Extract the [X, Y] coordinate from the center of the cell holding the provided text.  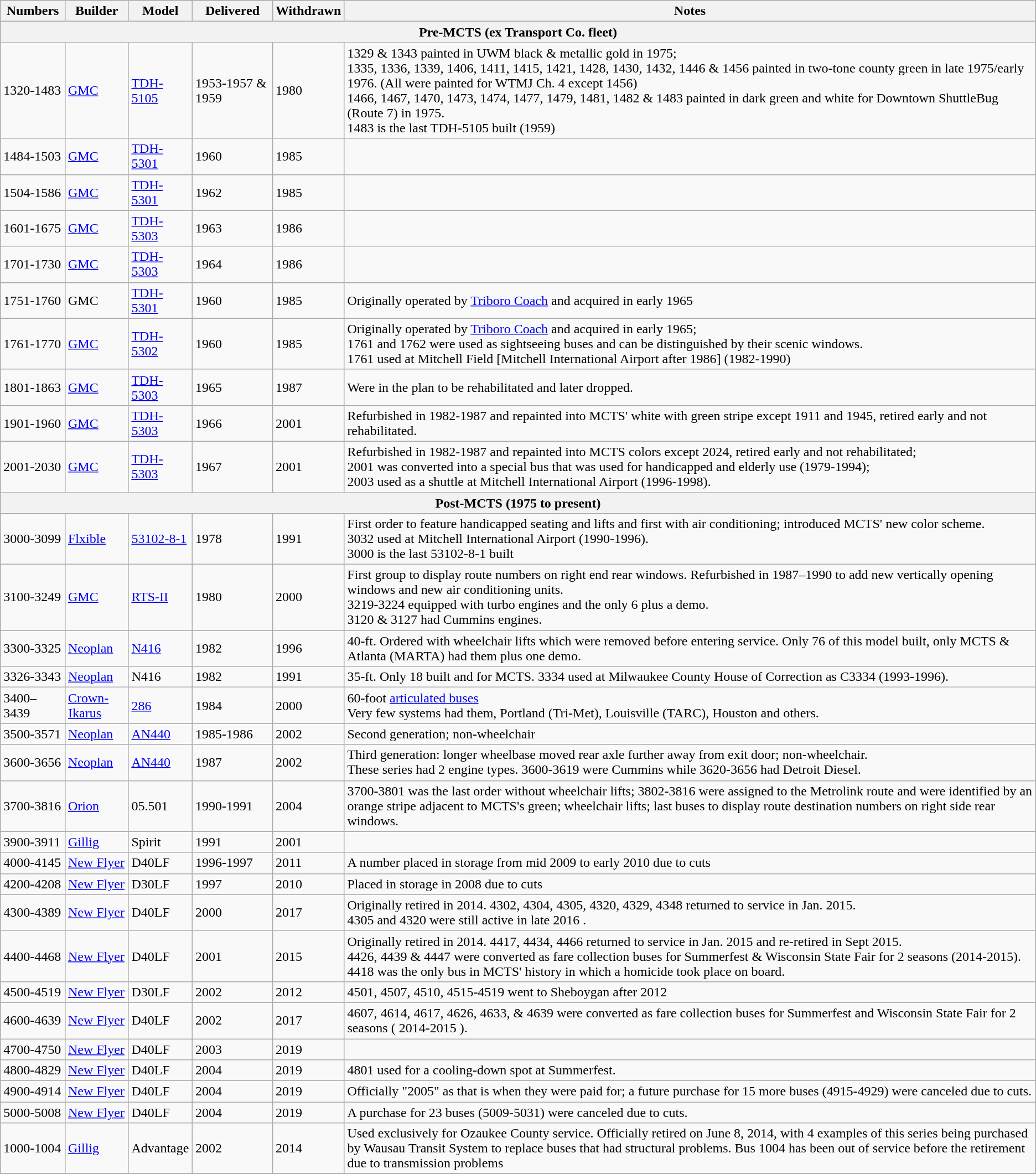
4900-4914 [33, 1092]
3326-3343 [33, 677]
RTS-II [160, 598]
Advantage [160, 1149]
2001-2030 [33, 467]
4800-4829 [33, 1070]
1963 [232, 228]
Second generation; non-wheelchair [690, 734]
4400-4468 [33, 956]
4600-4639 [33, 1021]
Delivered [232, 11]
2012 [309, 992]
Post-MCTS (1975 to present) [518, 503]
2014 [309, 1149]
3300-3325 [33, 649]
3700-3816 [33, 806]
4607, 4614, 4617, 4626, 4633, & 4639 were converted as fare collection buses for Summerfest and Wisconsin State Fair for 2 seasons ( 2014-2015 ). [690, 1021]
2010 [309, 884]
4700-4750 [33, 1049]
1990-1991 [232, 806]
Withdrawn [309, 11]
05.501 [160, 806]
1978 [232, 539]
Flxible [96, 539]
1996-1997 [232, 863]
35-ft. Only 18 built and for MCTS. 3334 used at Milwaukee County House of Correction as C3334 (1993-1996). [690, 677]
Model [160, 11]
Builder [96, 11]
1966 [232, 423]
1953-1957 & 1959 [232, 91]
4200-4208 [33, 884]
A purchase for 23 buses (5009-5031) were canceled due to cuts. [690, 1113]
1761-1770 [33, 344]
Refurbished in 1982-1987 and repainted into MCTS' white with green stripe except 1911 and 1945, retired early and not rehabilitated. [690, 423]
4300-4389 [33, 912]
1320-1483 [33, 91]
3100-3249 [33, 598]
1997 [232, 884]
1601-1675 [33, 228]
60-foot articulated busesVery few systems had them, Portland (Tri-Met), Louisville (TARC), Houston and others. [690, 705]
Originally operated by Triboro Coach and acquired in early 1965 [690, 300]
4501, 4507, 4510, 4515-4519 went to Sheboygan after 2012 [690, 992]
1000-1004 [33, 1149]
3000-3099 [33, 539]
Crown-Ikarus [96, 705]
Pre-MCTS (ex Transport Co. fleet) [518, 32]
3900-3911 [33, 842]
4000-4145 [33, 863]
286 [160, 705]
3500-3571 [33, 734]
Placed in storage in 2008 due to cuts [690, 884]
TDH-5105 [160, 91]
Notes [690, 11]
3600-3656 [33, 763]
Officially "2005" as that is when they were paid for; a future purchase for 15 more buses (4915-4929) were canceled due to cuts. [690, 1092]
3400–3439 [33, 705]
Originally retired in 2014. 4302, 4304, 4305, 4320, 4329, 4348 returned to service in Jan. 2015.4305 and 4320 were still active in late 2016 . [690, 912]
2003 [232, 1049]
1965 [232, 387]
1985-1986 [232, 734]
TDH-5302 [160, 344]
53102-8-1 [160, 539]
Numbers [33, 11]
1801-1863 [33, 387]
A number placed in storage from mid 2009 to early 2010 due to cuts [690, 863]
1484-1503 [33, 156]
2011 [309, 863]
1901-1960 [33, 423]
4801 used for a cooling-down spot at Summerfest. [690, 1070]
1962 [232, 193]
1504-1586 [33, 193]
5000-5008 [33, 1113]
1701-1730 [33, 265]
2015 [309, 956]
Spirit [160, 842]
1996 [309, 649]
Orion [96, 806]
1967 [232, 467]
4500-4519 [33, 992]
Were in the plan to be rehabilitated and later dropped. [690, 387]
1984 [232, 705]
1751-1760 [33, 300]
1964 [232, 265]
